Search for the cell housing the specified text and yield its (x, y) center coordinate. 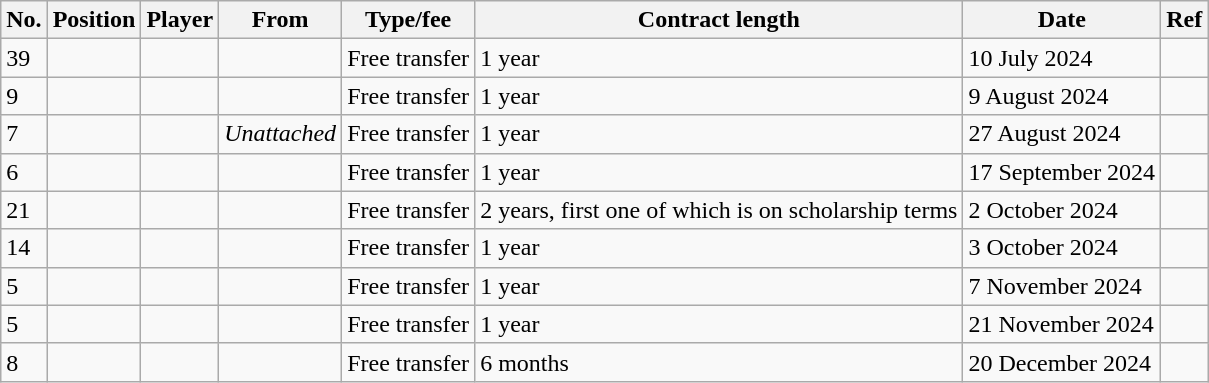
Position (94, 20)
17 September 2024 (1062, 172)
No. (24, 20)
6 months (719, 362)
Contract length (719, 20)
7 (24, 134)
9 August 2024 (1062, 96)
3 October 2024 (1062, 248)
39 (24, 58)
2 October 2024 (1062, 210)
14 (24, 248)
27 August 2024 (1062, 134)
Unattached (280, 134)
Type/fee (408, 20)
10 July 2024 (1062, 58)
9 (24, 96)
8 (24, 362)
Ref (1184, 20)
2 years, first one of which is on scholarship terms (719, 210)
From (280, 20)
20 December 2024 (1062, 362)
21 November 2024 (1062, 324)
21 (24, 210)
7 November 2024 (1062, 286)
Player (180, 20)
Date (1062, 20)
6 (24, 172)
